Detect which cell encompasses the target text, then output its [x, y] center coordinate. 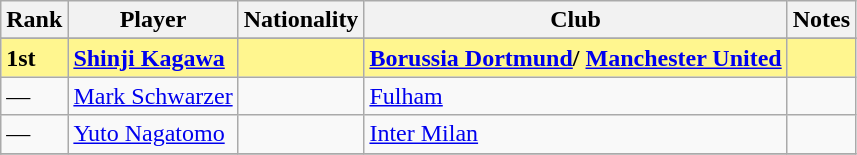
Notes [821, 20]
Fulham [576, 96]
1st [34, 58]
Borussia Dortmund/ Manchester United [576, 58]
Player [153, 20]
Shinji Kagawa [153, 58]
Yuto Nagatomo [153, 134]
Club [576, 20]
Mark Schwarzer [153, 96]
Inter Milan [576, 134]
Rank [34, 20]
Nationality [301, 20]
